Provide the (X, Y) coordinate of the cell's center where the given text is located.  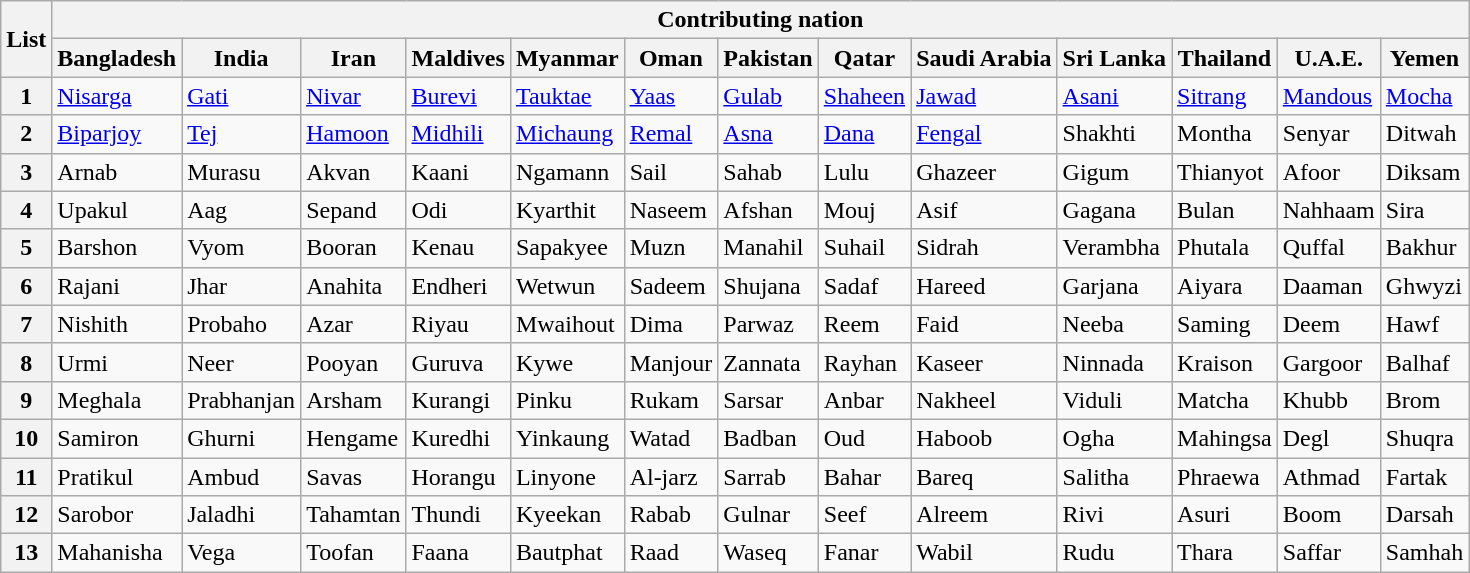
Sahab (768, 172)
Yinkaung (567, 438)
Bautphat (567, 553)
Degl (1328, 438)
Michaung (567, 134)
Neeba (1114, 324)
U.A.E. (1328, 58)
Linyone (567, 477)
Prabhanjan (242, 400)
Viduli (1114, 400)
Contributing nation (760, 20)
Muzn (671, 248)
Meghala (117, 400)
Pratikul (117, 477)
Sarobor (117, 515)
Fengal (984, 134)
4 (26, 210)
Gagana (1114, 210)
Kaani (458, 172)
Oud (864, 438)
List (26, 39)
Hamoon (354, 134)
Azar (354, 324)
Seef (864, 515)
Wabil (984, 553)
11 (26, 477)
Probaho (242, 324)
Tahamtan (354, 515)
Sail (671, 172)
Alreem (984, 515)
Sapakyee (567, 248)
Jhar (242, 286)
Garjana (1114, 286)
Vega (242, 553)
Ghurni (242, 438)
Pinku (567, 400)
Suhail (864, 248)
Ninnada (1114, 362)
Thundi (458, 515)
Verambha (1114, 248)
Guruva (458, 362)
Myanmar (567, 58)
Yemen (1424, 58)
Anahita (354, 286)
Manahil (768, 248)
9 (26, 400)
Tej (242, 134)
Bareq (984, 477)
Thara (1225, 553)
Khubb (1328, 400)
Watad (671, 438)
Dima (671, 324)
Kraison (1225, 362)
Thianyot (1225, 172)
Murasu (242, 172)
Raad (671, 553)
Maldives (458, 58)
Urmi (117, 362)
Zannata (768, 362)
Akvan (354, 172)
Saming (1225, 324)
Arnab (117, 172)
3 (26, 172)
1 (26, 96)
Sarrab (768, 477)
Waseq (768, 553)
Ambud (242, 477)
Qatar (864, 58)
Remal (671, 134)
Shujana (768, 286)
Al-jarz (671, 477)
Samhah (1424, 553)
5 (26, 248)
7 (26, 324)
Phraewa (1225, 477)
Lulu (864, 172)
Sadaf (864, 286)
Upakul (117, 210)
Pakistan (768, 58)
Sarsar (768, 400)
Badban (768, 438)
Rajani (117, 286)
Rabab (671, 515)
Naseem (671, 210)
Saffar (1328, 553)
Hengame (354, 438)
Ngamann (567, 172)
10 (26, 438)
Darsah (1424, 515)
Reem (864, 324)
Bahar (864, 477)
Bulan (1225, 210)
Kenau (458, 248)
Nahhaam (1328, 210)
Nisarga (117, 96)
Senyar (1328, 134)
Kyeekan (567, 515)
Shakhti (1114, 134)
8 (26, 362)
Deem (1328, 324)
Odi (458, 210)
Neer (242, 362)
Rudu (1114, 553)
Fanar (864, 553)
Yaas (671, 96)
Mahanisha (117, 553)
Mahingsa (1225, 438)
Sira (1424, 210)
12 (26, 515)
Faid (984, 324)
Thailand (1225, 58)
Booran (354, 248)
Iran (354, 58)
Gargoor (1328, 362)
Savas (354, 477)
Diksam (1424, 172)
Ghwyzi (1424, 286)
Ditwah (1424, 134)
Asna (768, 134)
Mwaihout (567, 324)
Samiron (117, 438)
Manjour (671, 362)
Sidrah (984, 248)
Toofan (354, 553)
Asif (984, 210)
India (242, 58)
Matcha (1225, 400)
Hareed (984, 286)
Afshan (768, 210)
Asuri (1225, 515)
Mouj (864, 210)
Salitha (1114, 477)
Rayhan (864, 362)
Jawad (984, 96)
Hawf (1424, 324)
Gulnar (768, 515)
Oman (671, 58)
Afoor (1328, 172)
Rivi (1114, 515)
Boom (1328, 515)
2 (26, 134)
Asani (1114, 96)
Ogha (1114, 438)
Bangladesh (117, 58)
Kuredhi (458, 438)
Parwaz (768, 324)
Jaladhi (242, 515)
Faana (458, 553)
Dana (864, 134)
Nakheel (984, 400)
Biparjoy (117, 134)
Rukam (671, 400)
13 (26, 553)
6 (26, 286)
Brom (1424, 400)
Pooyan (354, 362)
Aiyara (1225, 286)
Tauktae (567, 96)
Gulab (768, 96)
Phutala (1225, 248)
Fartak (1424, 477)
Mandous (1328, 96)
Sitrang (1225, 96)
Kurangi (458, 400)
Riyau (458, 324)
Bakhur (1424, 248)
Endheri (458, 286)
Balhaf (1424, 362)
Barshon (117, 248)
Anbar (864, 400)
Shuqra (1424, 438)
Nivar (354, 96)
Midhili (458, 134)
Horangu (458, 477)
Burevi (458, 96)
Nishith (117, 324)
Kaseer (984, 362)
Vyom (242, 248)
Wetwun (567, 286)
Gigum (1114, 172)
Daaman (1328, 286)
Kywe (567, 362)
Sri Lanka (1114, 58)
Saudi Arabia (984, 58)
Sadeem (671, 286)
Shaheen (864, 96)
Sepand (354, 210)
Gati (242, 96)
Quffal (1328, 248)
Kyarthit (567, 210)
Arsham (354, 400)
Aag (242, 210)
Athmad (1328, 477)
Haboob (984, 438)
Ghazeer (984, 172)
Montha (1225, 134)
Mocha (1424, 96)
